Detect which cell encompasses the target text, then output its (X, Y) center coordinate. 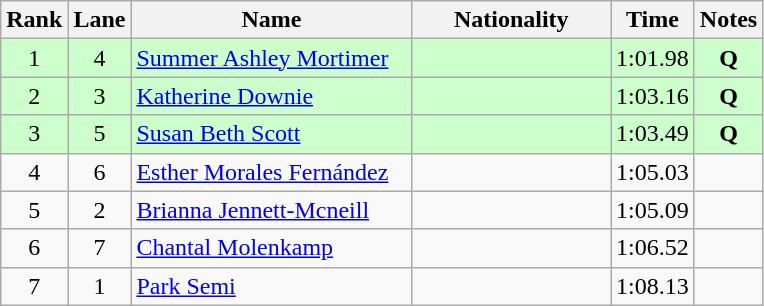
1:01.98 (653, 58)
1:08.13 (653, 286)
1:03.16 (653, 96)
Nationality (512, 20)
Rank (34, 20)
1:05.03 (653, 172)
Summer Ashley Mortimer (272, 58)
Susan Beth Scott (272, 134)
1:05.09 (653, 210)
1:06.52 (653, 248)
Chantal Molenkamp (272, 248)
Park Semi (272, 286)
Notes (728, 20)
Time (653, 20)
Katherine Downie (272, 96)
Esther Morales Fernández (272, 172)
Name (272, 20)
1:03.49 (653, 134)
Brianna Jennett-Mcneill (272, 210)
Lane (100, 20)
